Extract the [x, y] coordinate from the center of the cell holding the provided text.  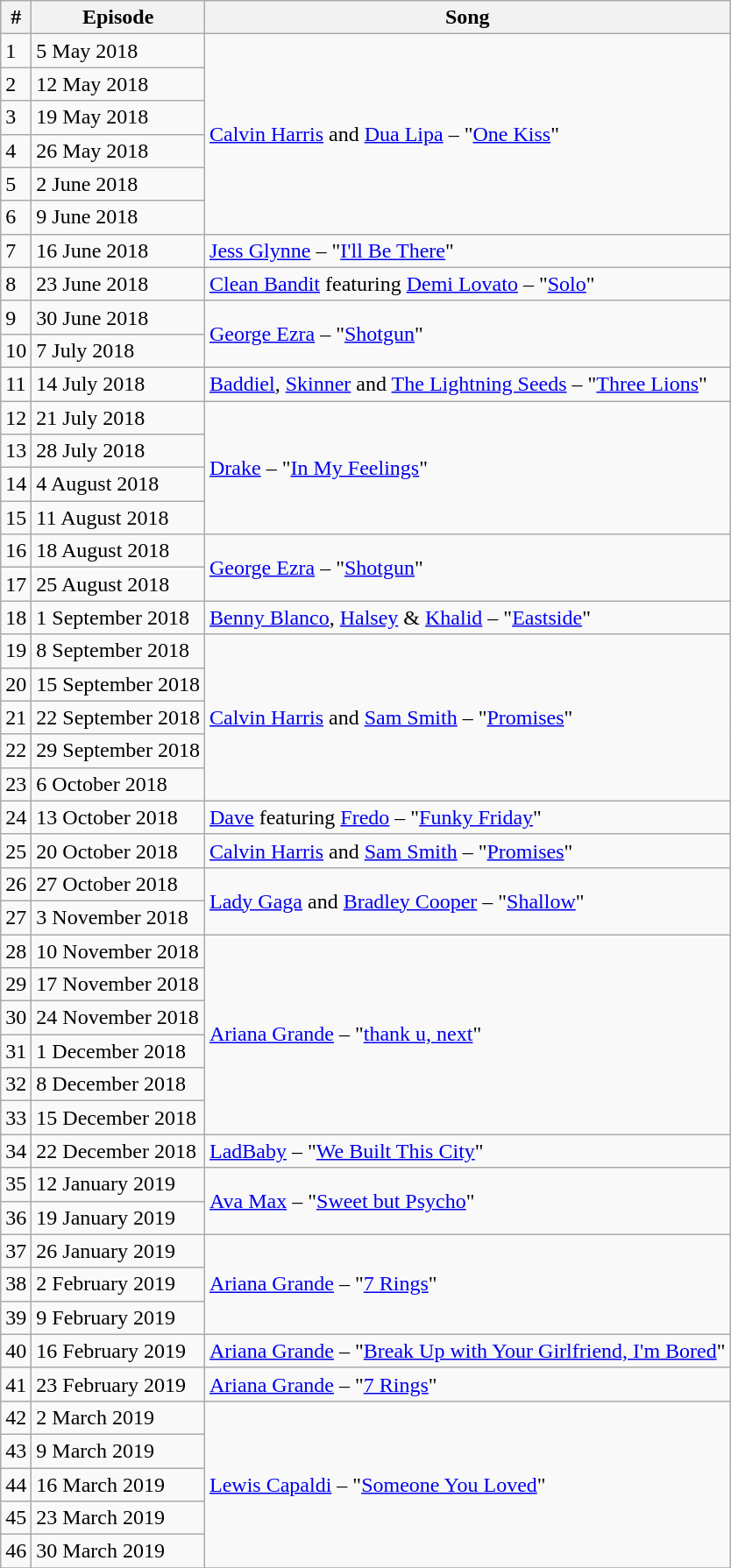
13 October 2018 [118, 817]
3 November 2018 [118, 917]
29 September 2018 [118, 751]
42 [16, 1417]
38 [16, 1284]
# [16, 18]
9 June 2018 [118, 217]
15 December 2018 [118, 1118]
23 February 2019 [118, 1384]
6 October 2018 [118, 784]
8 [16, 284]
9 February 2019 [118, 1317]
7 July 2018 [118, 350]
LadBaby – "We Built This City" [468, 1151]
12 May 2018 [118, 84]
5 [16, 184]
32 [16, 1084]
16 March 2019 [118, 1485]
20 [16, 684]
28 July 2018 [118, 451]
Lewis Capaldi – "Someone You Loved" [468, 1484]
41 [16, 1384]
23 March 2019 [118, 1518]
33 [16, 1118]
18 August 2018 [118, 551]
Ariana Grande – "Break Up with Your Girlfriend, I'm Bored" [468, 1351]
10 November 2018 [118, 950]
Ava Max – "Sweet but Psycho" [468, 1201]
22 December 2018 [118, 1151]
30 March 2019 [118, 1551]
26 January 2019 [118, 1251]
20 October 2018 [118, 851]
Benny Blanco, Halsey & Khalid – "Eastside" [468, 618]
22 September 2018 [118, 717]
3 [16, 117]
21 [16, 717]
46 [16, 1551]
27 [16, 917]
12 [16, 418]
22 [16, 751]
Song [468, 18]
45 [16, 1518]
Calvin Harris and Dua Lipa – "One Kiss" [468, 134]
28 [16, 950]
Ariana Grande – "thank u, next" [468, 1034]
13 [16, 451]
Baddiel, Skinner and The Lightning Seeds – "Three Lions" [468, 384]
14 [16, 484]
30 [16, 1018]
40 [16, 1351]
36 [16, 1218]
31 [16, 1051]
12 January 2019 [118, 1184]
16 February 2019 [118, 1351]
11 August 2018 [118, 518]
2 February 2019 [118, 1284]
8 December 2018 [118, 1084]
26 May 2018 [118, 151]
25 [16, 851]
17 November 2018 [118, 985]
10 [16, 350]
Lady Gaga and Bradley Cooper – "Shallow" [468, 901]
2 [16, 84]
34 [16, 1151]
18 [16, 618]
Drake – "In My Feelings" [468, 468]
6 [16, 217]
4 [16, 151]
4 August 2018 [118, 484]
7 [16, 251]
2 June 2018 [118, 184]
35 [16, 1184]
9 March 2019 [118, 1451]
15 September 2018 [118, 684]
24 [16, 817]
23 [16, 784]
25 August 2018 [118, 584]
1 [16, 51]
43 [16, 1451]
15 [16, 518]
1 December 2018 [118, 1051]
14 July 2018 [118, 384]
19 [16, 651]
26 [16, 884]
37 [16, 1251]
9 [16, 317]
11 [16, 384]
1 September 2018 [118, 618]
2 March 2019 [118, 1417]
16 June 2018 [118, 251]
5 May 2018 [118, 51]
19 May 2018 [118, 117]
17 [16, 584]
16 [16, 551]
Clean Bandit featuring Demi Lovato – "Solo" [468, 284]
Jess Glynne – "I'll Be There" [468, 251]
39 [16, 1317]
Episode [118, 18]
19 January 2019 [118, 1218]
29 [16, 985]
27 October 2018 [118, 884]
8 September 2018 [118, 651]
Dave featuring Fredo – "Funky Friday" [468, 817]
44 [16, 1485]
21 July 2018 [118, 418]
24 November 2018 [118, 1018]
30 June 2018 [118, 317]
23 June 2018 [118, 284]
